From the cell containing the given text, extract its center point as (x, y) coordinate. 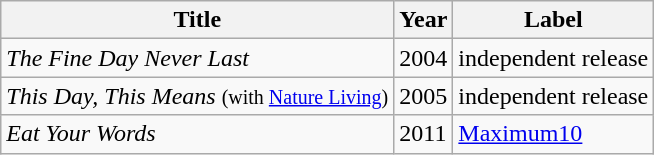
The Fine Day Never Last (198, 58)
Year (424, 20)
2005 (424, 96)
2004 (424, 58)
2011 (424, 134)
This Day, This Means (with Nature Living) (198, 96)
Maximum10 (554, 134)
Title (198, 20)
Eat Your Words (198, 134)
Label (554, 20)
